Provide the [x, y] coordinate of the cell's center where the given text is located.  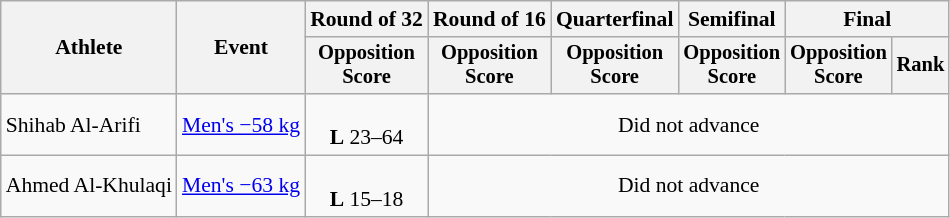
Men's −58 kg [241, 124]
Quarterfinal [615, 19]
Men's −63 kg [241, 186]
Semifinal [732, 19]
L 23–64 [366, 124]
Rank [921, 66]
Ahmed Al-Khulaqi [89, 186]
Round of 32 [366, 19]
Round of 16 [490, 19]
Athlete [89, 48]
Final [867, 19]
Shihab Al-Arifi [89, 124]
Event [241, 48]
L 15–18 [366, 186]
